From the cell containing the given text, extract its center point as [X, Y] coordinate. 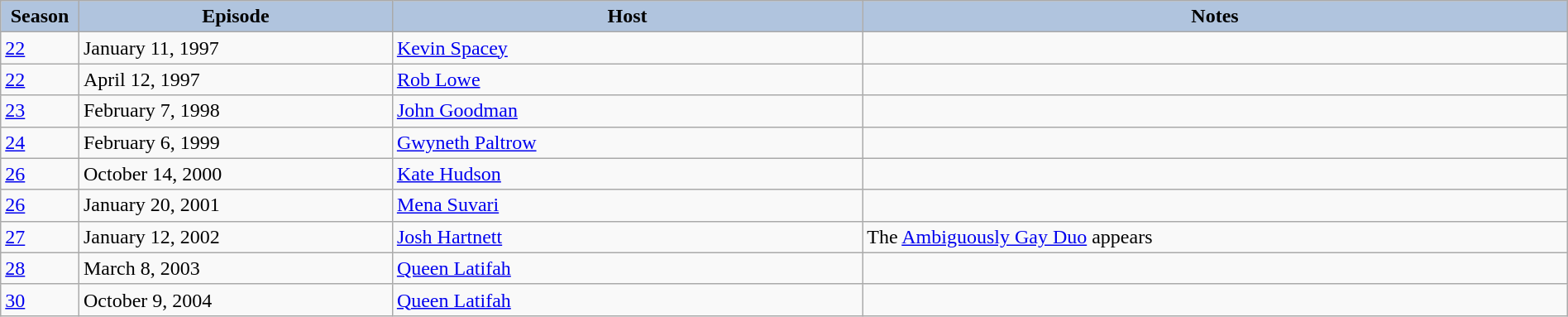
28 [40, 268]
Mena Suvari [627, 205]
24 [40, 142]
Rob Lowe [627, 79]
Notes [1216, 17]
Host [627, 17]
April 12, 1997 [235, 79]
January 11, 1997 [235, 48]
February 6, 1999 [235, 142]
October 9, 2004 [235, 300]
Kevin Spacey [627, 48]
Gwyneth Paltrow [627, 142]
March 8, 2003 [235, 268]
February 7, 1998 [235, 111]
27 [40, 237]
Episode [235, 17]
Kate Hudson [627, 174]
October 14, 2000 [235, 174]
Season [40, 17]
January 12, 2002 [235, 237]
Josh Hartnett [627, 237]
23 [40, 111]
30 [40, 300]
The Ambiguously Gay Duo appears [1216, 237]
John Goodman [627, 111]
January 20, 2001 [235, 205]
